Extract the [X, Y] coordinate from the center of the cell holding the provided text.  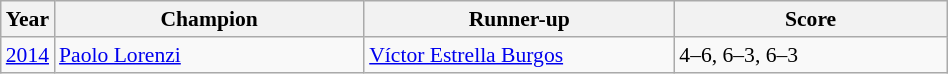
Score [810, 19]
Víctor Estrella Burgos [519, 55]
Paolo Lorenzi [209, 55]
Champion [209, 19]
Year [28, 19]
Runner-up [519, 19]
4–6, 6–3, 6–3 [810, 55]
2014 [28, 55]
